Detect which cell encompasses the target text, then output its [X, Y] center coordinate. 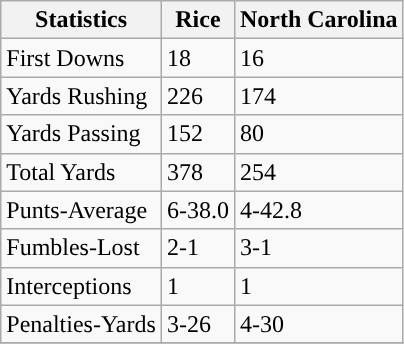
Rice [198, 20]
3-26 [198, 324]
80 [318, 134]
Penalties-Yards [82, 324]
3-1 [318, 248]
Yards Rushing [82, 96]
18 [198, 58]
2-1 [198, 248]
Fumbles-Lost [82, 248]
North Carolina [318, 20]
Punts-Average [82, 210]
16 [318, 58]
Interceptions [82, 286]
152 [198, 134]
174 [318, 96]
378 [198, 172]
254 [318, 172]
226 [198, 96]
Yards Passing [82, 134]
6-38.0 [198, 210]
Total Yards [82, 172]
4-30 [318, 324]
First Downs [82, 58]
Statistics [82, 20]
4-42.8 [318, 210]
